Extract the (x, y) coordinate from the center of the cell holding the provided text.  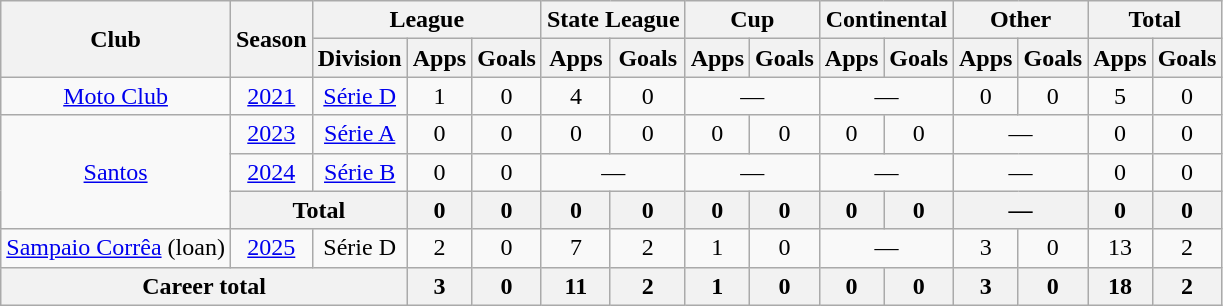
2025 (271, 248)
Santos (116, 172)
Club (116, 39)
11 (576, 286)
2023 (271, 134)
Cup (752, 20)
Other (1021, 20)
Career total (204, 286)
2021 (271, 96)
Sampaio Corrêa (loan) (116, 248)
Série B (360, 172)
18 (1120, 286)
Season (271, 39)
State League (613, 20)
Division (360, 58)
5 (1120, 96)
Série A (360, 134)
League (426, 20)
4 (576, 96)
Continental (886, 20)
Moto Club (116, 96)
7 (576, 248)
13 (1120, 248)
2024 (271, 172)
